For the text-containing cell, return its midpoint in [x, y] coordinate format. 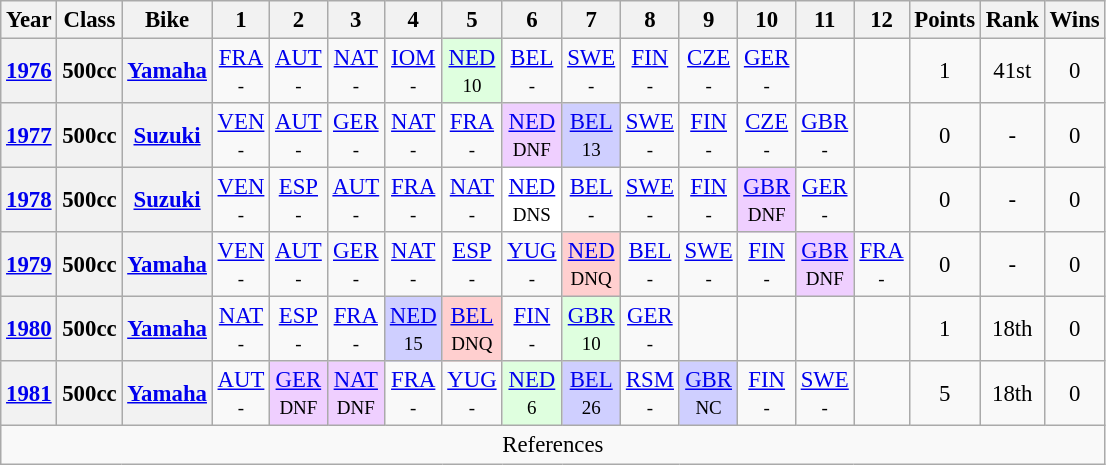
10 [766, 20]
References [553, 445]
NEDDNF [532, 136]
GBR10 [592, 330]
Points [944, 20]
Wins [1074, 20]
NED15 [414, 330]
GERDNF [298, 394]
GBRNC [708, 394]
1978 [29, 200]
9 [708, 20]
Rank [1012, 20]
1976 [29, 72]
12 [882, 20]
1979 [29, 264]
BEL26 [592, 394]
2 [298, 20]
41st [1012, 72]
NED6 [532, 394]
NEDDNS [532, 200]
BEL13 [592, 136]
Class [90, 20]
8 [650, 20]
Bike [167, 20]
NEDDNQ [592, 264]
NATDNF [356, 394]
7 [592, 20]
NED10 [472, 72]
11 [824, 20]
3 [356, 20]
RSM- [650, 394]
Year [29, 20]
IOM- [414, 72]
BELDNQ [472, 330]
1977 [29, 136]
1981 [29, 394]
6 [532, 20]
4 [414, 20]
GBR- [824, 136]
1980 [29, 330]
